Search for the cell housing the specified text and yield its [X, Y] center coordinate. 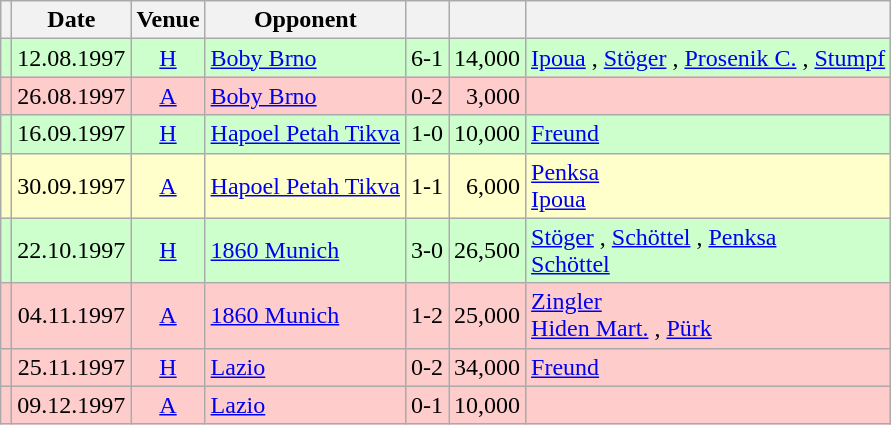
14,000 [488, 58]
Stöger , Schöttel , Penksa Schöttel [708, 250]
16.09.1997 [72, 134]
25,000 [488, 316]
0-1 [426, 405]
09.12.1997 [72, 405]
26,500 [488, 250]
30.09.1997 [72, 186]
Zingler Hiden Mart. , Pürk [708, 316]
22.10.1997 [72, 250]
3,000 [488, 96]
6,000 [488, 186]
26.08.1997 [72, 96]
Opponent [305, 20]
34,000 [488, 367]
Ipoua , Stöger , Prosenik C. , Stumpf [708, 58]
3-0 [426, 250]
Date [72, 20]
Penksa Ipoua [708, 186]
1-1 [426, 186]
12.08.1997 [72, 58]
6-1 [426, 58]
Venue [168, 20]
1-2 [426, 316]
04.11.1997 [72, 316]
1-0 [426, 134]
25.11.1997 [72, 367]
